From the cell containing the given text, extract its center point as [x, y] coordinate. 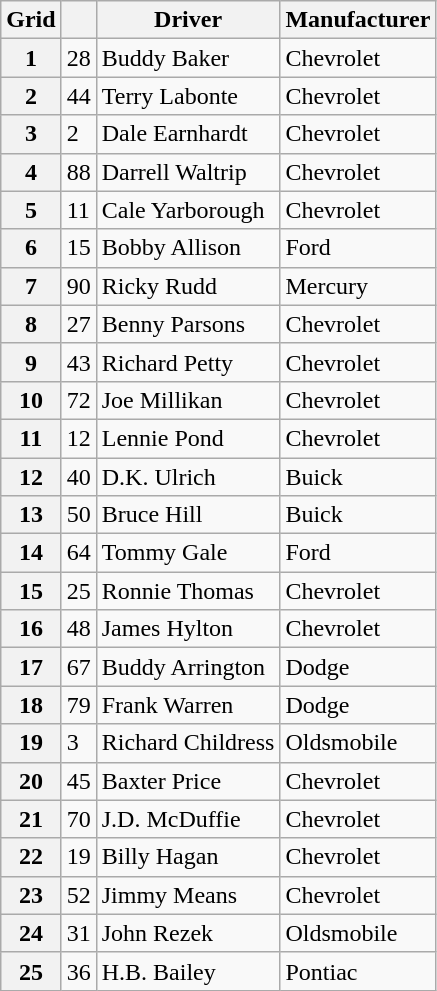
20 [31, 781]
67 [78, 667]
5 [31, 210]
1 [31, 58]
D.K. Ulrich [188, 477]
Ronnie Thomas [188, 591]
H.B. Bailey [188, 971]
James Hylton [188, 629]
Richard Petty [188, 362]
Manufacturer [358, 20]
16 [31, 629]
Ricky Rudd [188, 286]
Bobby Allison [188, 248]
13 [31, 515]
Benny Parsons [188, 324]
Joe Millikan [188, 400]
72 [78, 400]
44 [78, 96]
70 [78, 819]
28 [78, 58]
48 [78, 629]
Baxter Price [188, 781]
Lennie Pond [188, 438]
27 [78, 324]
52 [78, 895]
79 [78, 705]
10 [31, 400]
14 [31, 553]
45 [78, 781]
50 [78, 515]
Terry Labonte [188, 96]
23 [31, 895]
4 [31, 172]
9 [31, 362]
88 [78, 172]
Dale Earnhardt [188, 134]
64 [78, 553]
22 [31, 857]
17 [31, 667]
6 [31, 248]
John Rezek [188, 933]
24 [31, 933]
90 [78, 286]
18 [31, 705]
Mercury [358, 286]
21 [31, 819]
Buddy Baker [188, 58]
43 [78, 362]
Frank Warren [188, 705]
Driver [188, 20]
8 [31, 324]
36 [78, 971]
J.D. McDuffie [188, 819]
Billy Hagan [188, 857]
Bruce Hill [188, 515]
Jimmy Means [188, 895]
Cale Yarborough [188, 210]
Buddy Arrington [188, 667]
Darrell Waltrip [188, 172]
Tommy Gale [188, 553]
Pontiac [358, 971]
31 [78, 933]
Richard Childress [188, 743]
7 [31, 286]
Grid [31, 20]
40 [78, 477]
